Pinpoint the cell where the given text exists, returning its (x, y) midpoint coordinate. 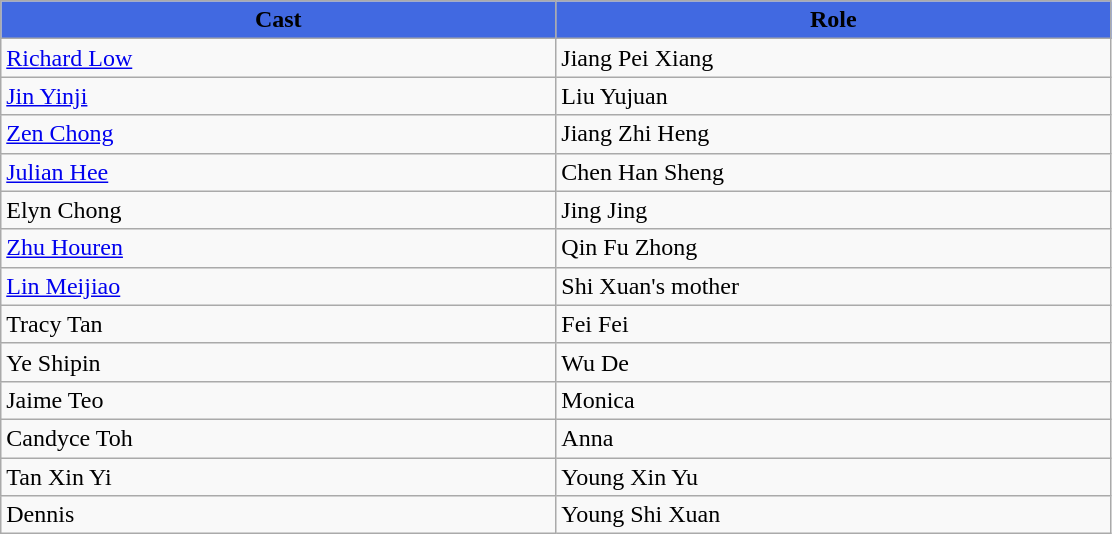
Young Xin Yu (834, 477)
Chen Han Sheng (834, 172)
Jin Yinji (278, 96)
Tracy Tan (278, 324)
Richard Low (278, 58)
Liu Yujuan (834, 96)
Cast (278, 20)
Zhu Houren (278, 248)
Fei Fei (834, 324)
Monica (834, 400)
Jiang Zhi Heng (834, 134)
Wu De (834, 362)
Candyce Toh (278, 438)
Anna (834, 438)
Tan Xin Yi (278, 477)
Young Shi Xuan (834, 515)
Ye Shipin (278, 362)
Jing Jing (834, 210)
Julian Hee (278, 172)
Shi Xuan's mother (834, 286)
Qin Fu Zhong (834, 248)
Elyn Chong (278, 210)
Jiang Pei Xiang (834, 58)
Role (834, 20)
Dennis (278, 515)
Lin Meijiao (278, 286)
Zen Chong (278, 134)
Jaime Teo (278, 400)
